Determine the (x, y) coordinate at the center of the cell enclosing the given text.  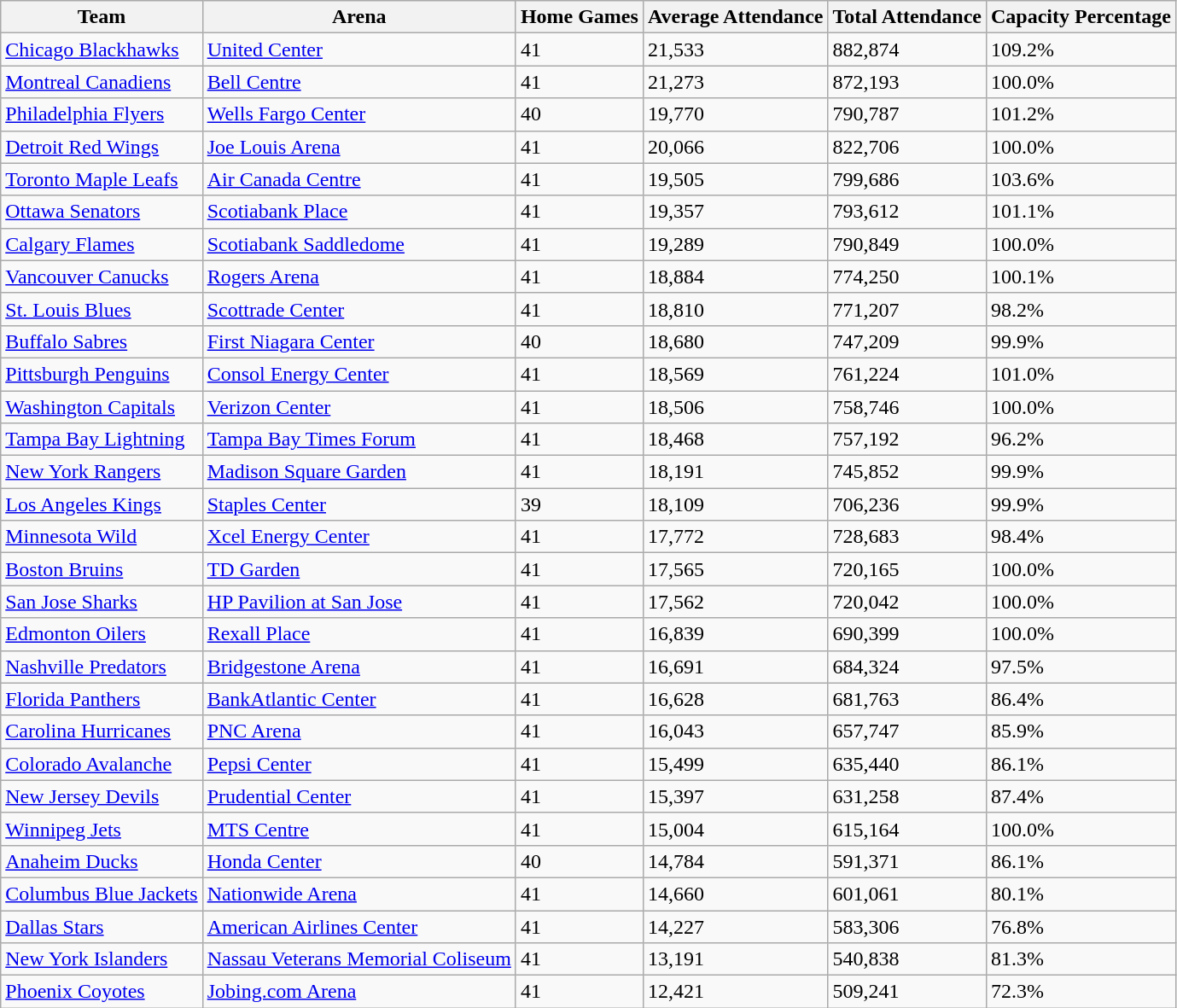
Wells Fargo Center (358, 114)
Joe Louis Arena (358, 147)
657,747 (907, 731)
98.4% (1081, 537)
16,043 (736, 731)
18,810 (736, 309)
761,224 (907, 374)
Home Games (579, 17)
591,371 (907, 861)
San Jose Sharks (102, 602)
18,569 (736, 374)
Nationwide Arena (358, 894)
790,787 (907, 114)
16,839 (736, 634)
19,770 (736, 114)
17,772 (736, 537)
720,042 (907, 602)
39 (579, 504)
720,165 (907, 569)
822,706 (907, 147)
Calgary Flames (102, 244)
684,324 (907, 667)
American Airlines Center (358, 926)
Edmonton Oilers (102, 634)
19,289 (736, 244)
Madison Square Garden (358, 472)
Honda Center (358, 861)
799,686 (907, 179)
18,506 (736, 407)
101.1% (1081, 212)
Total Attendance (907, 17)
Nassau Veterans Memorial Coliseum (358, 959)
Phoenix Coyotes (102, 992)
80.1% (1081, 894)
Xcel Energy Center (358, 537)
Chicago Blackhawks (102, 50)
Scottrade Center (358, 309)
635,440 (907, 764)
18,191 (736, 472)
12,421 (736, 992)
MTS Centre (358, 829)
15,397 (736, 796)
21,533 (736, 50)
Verizon Center (358, 407)
85.9% (1081, 731)
Bell Centre (358, 82)
First Niagara Center (358, 341)
76.8% (1081, 926)
96.2% (1081, 440)
100.1% (1081, 277)
Pepsi Center (358, 764)
14,227 (736, 926)
681,763 (907, 699)
New Jersey Devils (102, 796)
Tampa Bay Times Forum (358, 440)
New York Rangers (102, 472)
16,628 (736, 699)
18,884 (736, 277)
TD Garden (358, 569)
103.6% (1081, 179)
631,258 (907, 796)
771,207 (907, 309)
13,191 (736, 959)
14,784 (736, 861)
Florida Panthers (102, 699)
Philadelphia Flyers (102, 114)
690,399 (907, 634)
Scotiabank Saddledome (358, 244)
790,849 (907, 244)
Average Attendance (736, 17)
793,612 (907, 212)
Jobing.com Arena (358, 992)
Consol Energy Center (358, 374)
Scotiabank Place (358, 212)
Air Canada Centre (358, 179)
101.0% (1081, 374)
20,066 (736, 147)
109.2% (1081, 50)
Colorado Avalanche (102, 764)
15,499 (736, 764)
Pittsburgh Penguins (102, 374)
HP Pavilion at San Jose (358, 602)
Team (102, 17)
Staples Center (358, 504)
747,209 (907, 341)
615,164 (907, 829)
Vancouver Canucks (102, 277)
Washington Capitals (102, 407)
745,852 (907, 472)
Ottawa Senators (102, 212)
21,273 (736, 82)
Nashville Predators (102, 667)
72.3% (1081, 992)
14,660 (736, 894)
Bridgestone Arena (358, 667)
Tampa Bay Lightning (102, 440)
Prudential Center (358, 796)
Anaheim Ducks (102, 861)
101.2% (1081, 114)
PNC Arena (358, 731)
Toronto Maple Leafs (102, 179)
872,193 (907, 82)
Boston Bruins (102, 569)
Los Angeles Kings (102, 504)
United Center (358, 50)
Columbus Blue Jackets (102, 894)
18,468 (736, 440)
17,562 (736, 602)
97.5% (1081, 667)
New York Islanders (102, 959)
98.2% (1081, 309)
728,683 (907, 537)
Detroit Red Wings (102, 147)
Minnesota Wild (102, 537)
Winnipeg Jets (102, 829)
540,838 (907, 959)
Dallas Stars (102, 926)
86.4% (1081, 699)
583,306 (907, 926)
17,565 (736, 569)
774,250 (907, 277)
BankAtlantic Center (358, 699)
Carolina Hurricanes (102, 731)
19,357 (736, 212)
81.3% (1081, 959)
18,109 (736, 504)
16,691 (736, 667)
15,004 (736, 829)
Montreal Canadiens (102, 82)
Rexall Place (358, 634)
509,241 (907, 992)
Buffalo Sabres (102, 341)
706,236 (907, 504)
19,505 (736, 179)
758,746 (907, 407)
601,061 (907, 894)
Rogers Arena (358, 277)
Capacity Percentage (1081, 17)
87.4% (1081, 796)
18,680 (736, 341)
Arena (358, 17)
757,192 (907, 440)
882,874 (907, 50)
St. Louis Blues (102, 309)
